Capture the cell that displays the provided text and extract its (X, Y) central coordinate. 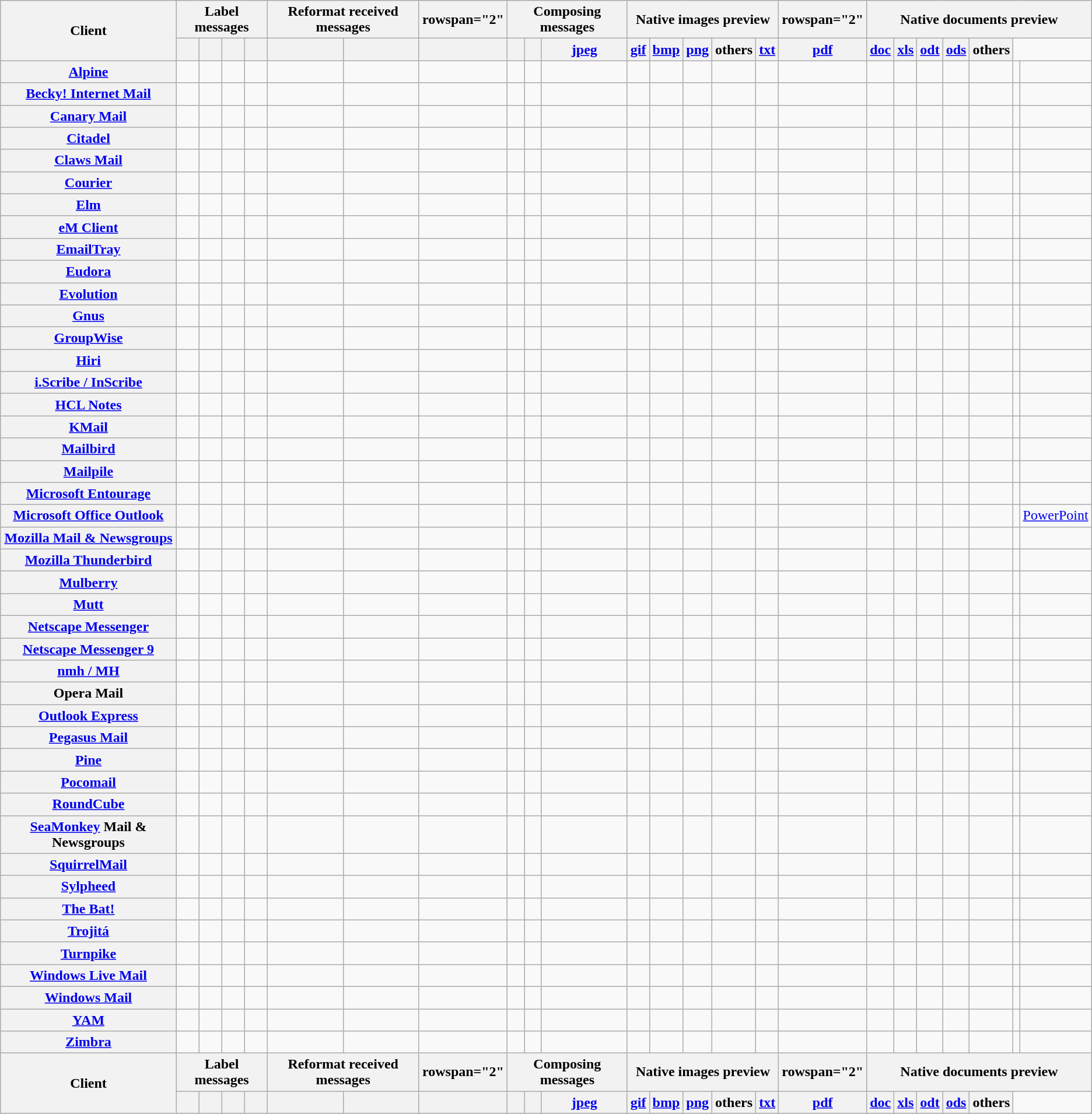
Eudora (89, 271)
Mozilla Mail & Newsgroups (89, 538)
Claws Mail (89, 160)
Evolution (89, 293)
Outlook Express (89, 716)
Becky! Internet Mail (89, 94)
Sylpheed (89, 887)
Citadel (89, 138)
Netscape Messenger 9 (89, 649)
YAM (89, 1020)
Mozilla Thunderbird (89, 560)
RoundCube (89, 804)
Alpine (89, 72)
i.Scribe / InScribe (89, 383)
SeaMonkey Mail & Newsgroups (89, 834)
Windows Live Mail (89, 975)
Pine (89, 760)
Turnpike (89, 953)
The Bat! (89, 909)
Pocomail (89, 782)
Hiri (89, 360)
KMail (89, 427)
Windows Mail (89, 997)
Mutt (89, 604)
GroupWise (89, 338)
Pegasus Mail (89, 738)
Trojitá (89, 931)
Microsoft Entourage (89, 493)
Canary Mail (89, 116)
Netscape Messenger (89, 626)
Opera Mail (89, 693)
SquirrelMail (89, 864)
Zimbra (89, 1042)
Elm (89, 205)
PowerPoint (1056, 516)
Gnus (89, 316)
Mulberry (89, 582)
HCL Notes (89, 405)
EmailTray (89, 249)
nmh / MH (89, 671)
Mailbird (89, 449)
Mailpile (89, 471)
Microsoft Office Outlook (89, 516)
Courier (89, 183)
eM Client (89, 227)
